Identify which cell holds the provided text, then report its [x, y] central coordinate. 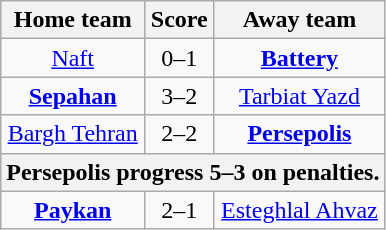
2–1 [180, 210]
Sepahan [73, 96]
Naft [73, 58]
Home team [73, 20]
Away team [300, 20]
Persepolis progress 5–3 on penalties. [193, 172]
3–2 [180, 96]
Bargh Tehran [73, 134]
Tarbiat Yazd [300, 96]
Paykan [73, 210]
Battery [300, 58]
Esteghlal Ahvaz [300, 210]
Score [180, 20]
0–1 [180, 58]
Persepolis [300, 134]
2–2 [180, 134]
